Determine the [X, Y] coordinate at the center of the cell enclosing the given text.  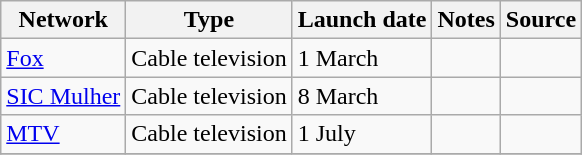
1 March [362, 58]
Type [209, 20]
Launch date [362, 20]
Source [540, 20]
Notes [466, 20]
Fox [64, 58]
Network [64, 20]
8 March [362, 96]
SIC Mulher [64, 96]
MTV [64, 134]
1 July [362, 134]
